Detect which cell encompasses the target text, then output its [X, Y] center coordinate. 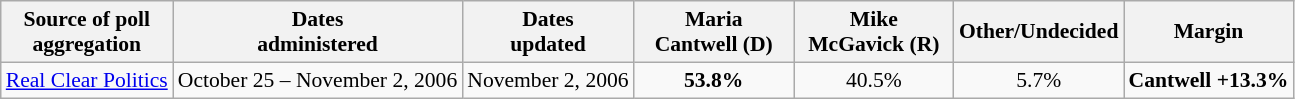
Datesadministered [318, 32]
Margin [1209, 32]
Cantwell +13.3% [1209, 80]
40.5% [874, 80]
Source of pollaggregation [87, 32]
MariaCantwell (D) [714, 32]
Real Clear Politics [87, 80]
5.7% [1039, 80]
MikeMcGavick (R) [874, 32]
Datesupdated [548, 32]
Other/Undecided [1039, 32]
53.8% [714, 80]
November 2, 2006 [548, 80]
October 25 – November 2, 2006 [318, 80]
